Return (X, Y) of the center of cell containing provided text 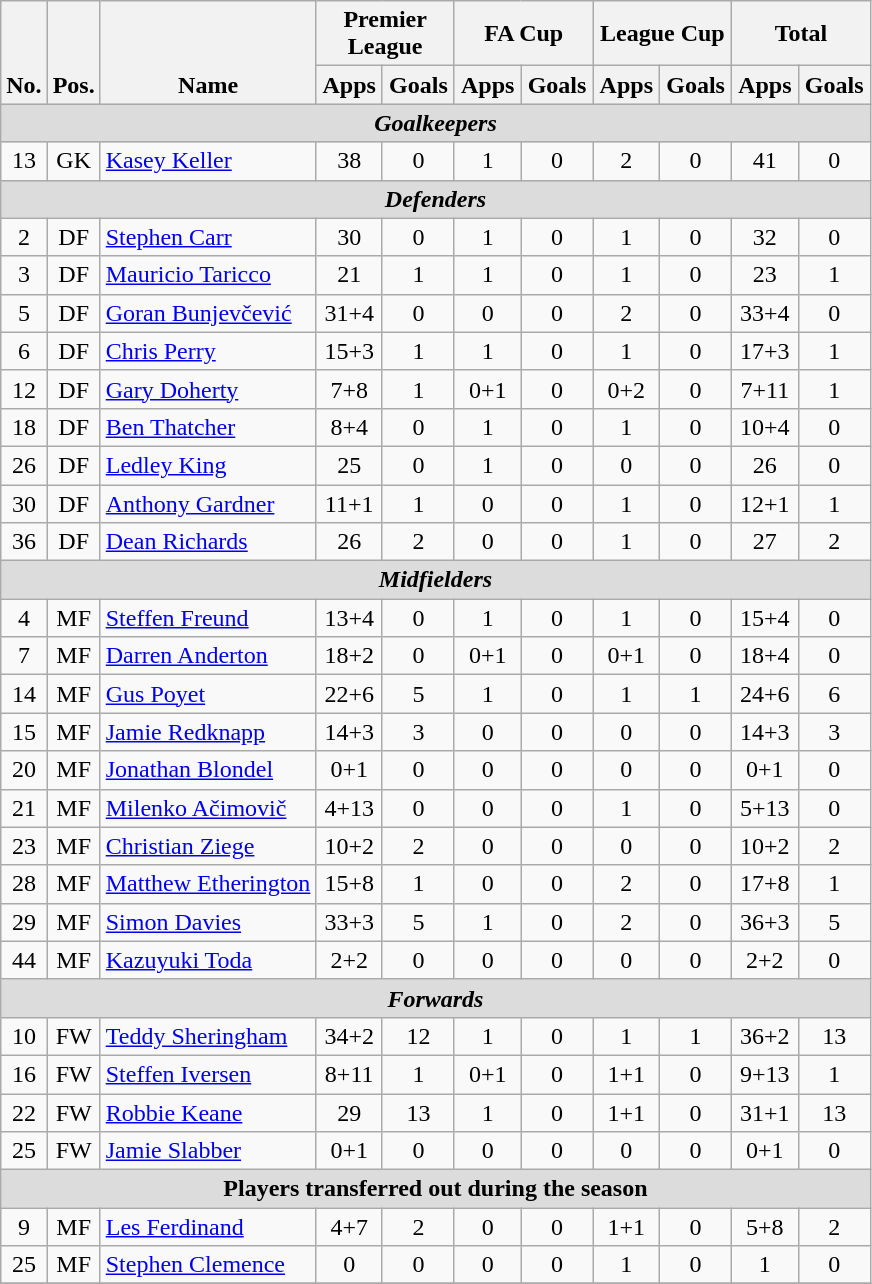
36+2 (766, 1036)
Goalkeepers (436, 123)
Chris Perry (208, 351)
24+6 (766, 694)
4 (24, 618)
18 (24, 427)
Jonathan Blondel (208, 770)
Ben Thatcher (208, 427)
22 (24, 1113)
16 (24, 1074)
38 (350, 161)
5+13 (766, 808)
Premier League (386, 34)
28 (24, 884)
12+1 (766, 503)
4+7 (350, 1227)
11+1 (350, 503)
15+4 (766, 618)
Gus Poyet (208, 694)
Robbie Keane (208, 1113)
31+4 (350, 313)
41 (766, 161)
13+4 (350, 618)
36 (24, 542)
Midfielders (436, 580)
33+3 (350, 922)
Dean Richards (208, 542)
Forwards (436, 998)
4+13 (350, 808)
FA Cup (524, 34)
Matthew Etherington (208, 884)
7 (24, 656)
Darren Anderton (208, 656)
Teddy Sheringham (208, 1036)
34+2 (350, 1036)
Stephen Clemence (208, 1265)
Gary Doherty (208, 389)
15+3 (350, 351)
Simon Davies (208, 922)
8+11 (350, 1074)
17+3 (766, 351)
18+2 (350, 656)
8+4 (350, 427)
Milenko Ačimovič (208, 808)
Stephen Carr (208, 237)
Christian Ziege (208, 846)
44 (24, 960)
36+3 (766, 922)
GK (74, 161)
15+8 (350, 884)
Steffen Iversen (208, 1074)
Kasey Keller (208, 161)
27 (766, 542)
15 (24, 732)
Steffen Freund (208, 618)
32 (766, 237)
0+2 (626, 389)
Name (208, 52)
No. (24, 52)
14 (24, 694)
5+8 (766, 1227)
Total (802, 34)
7+11 (766, 389)
Mauricio Taricco (208, 275)
Les Ferdinand (208, 1227)
Goran Bunjevčević (208, 313)
7+8 (350, 389)
Defenders (436, 199)
Jamie Redknapp (208, 732)
9+13 (766, 1074)
Ledley King (208, 465)
10+4 (766, 427)
10 (24, 1036)
22+6 (350, 694)
18+4 (766, 656)
Kazuyuki Toda (208, 960)
9 (24, 1227)
Players transferred out during the season (436, 1189)
33+4 (766, 313)
Pos. (74, 52)
17+8 (766, 884)
31+1 (766, 1113)
20 (24, 770)
Jamie Slabber (208, 1151)
League Cup (662, 34)
Anthony Gardner (208, 503)
